From the cell containing the given text, extract its center point as [x, y] coordinate. 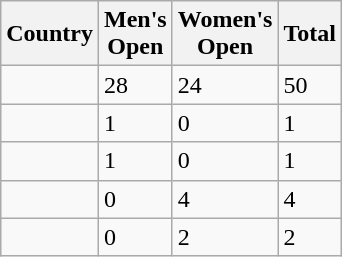
Women'sOpen [225, 34]
24 [225, 85]
50 [310, 85]
Total [310, 34]
Country [50, 34]
28 [135, 85]
Men'sOpen [135, 34]
